Identify which cell holds the provided text, then report its (X, Y) central coordinate. 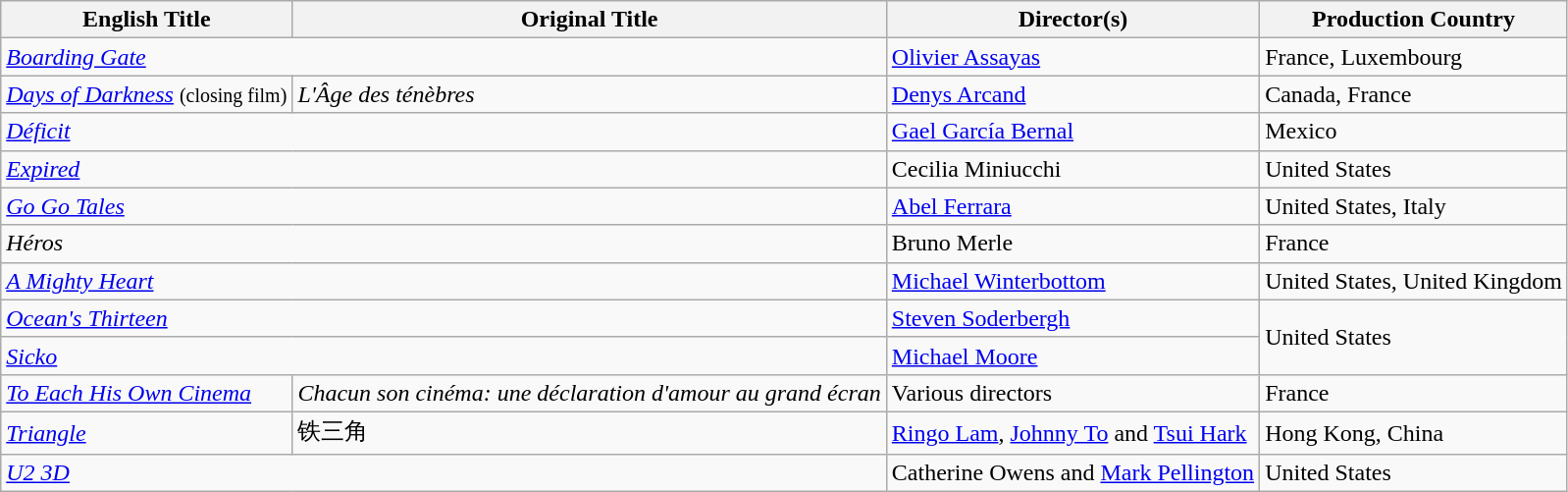
Olivier Assayas (1072, 57)
Production Country (1414, 20)
English Title (147, 20)
France, Luxembourg (1414, 57)
Mexico (1414, 132)
Go Go Tales (444, 206)
United States, United Kingdom (1414, 281)
Cecilia Miniucchi (1072, 169)
Héros (444, 244)
Expired (444, 169)
Ocean's Thirteen (444, 318)
A Mighty Heart (444, 281)
Michael Winterbottom (1072, 281)
Sicko (444, 355)
Director(s) (1072, 20)
U2 3D (444, 472)
Denys Arcand (1072, 94)
Canada, France (1414, 94)
Days of Darkness (closing film) (147, 94)
Catherine Owens and Mark Pellington (1072, 472)
Gael García Bernal (1072, 132)
United States, Italy (1414, 206)
Abel Ferrara (1072, 206)
Hong Kong, China (1414, 432)
Boarding Gate (444, 57)
Ringo Lam, Johnny To and Tsui Hark (1072, 432)
L'Âge des ténèbres (589, 94)
Chacun son cinéma: une déclaration d'amour au grand écran (589, 393)
Déficit (444, 132)
Various directors (1072, 393)
Michael Moore (1072, 355)
Triangle (147, 432)
To Each His Own Cinema (147, 393)
Original Title (589, 20)
铁三角 (589, 432)
Bruno Merle (1072, 244)
Steven Soderbergh (1072, 318)
